Output the (X, Y) coordinate of the center of the cell containing the given text.  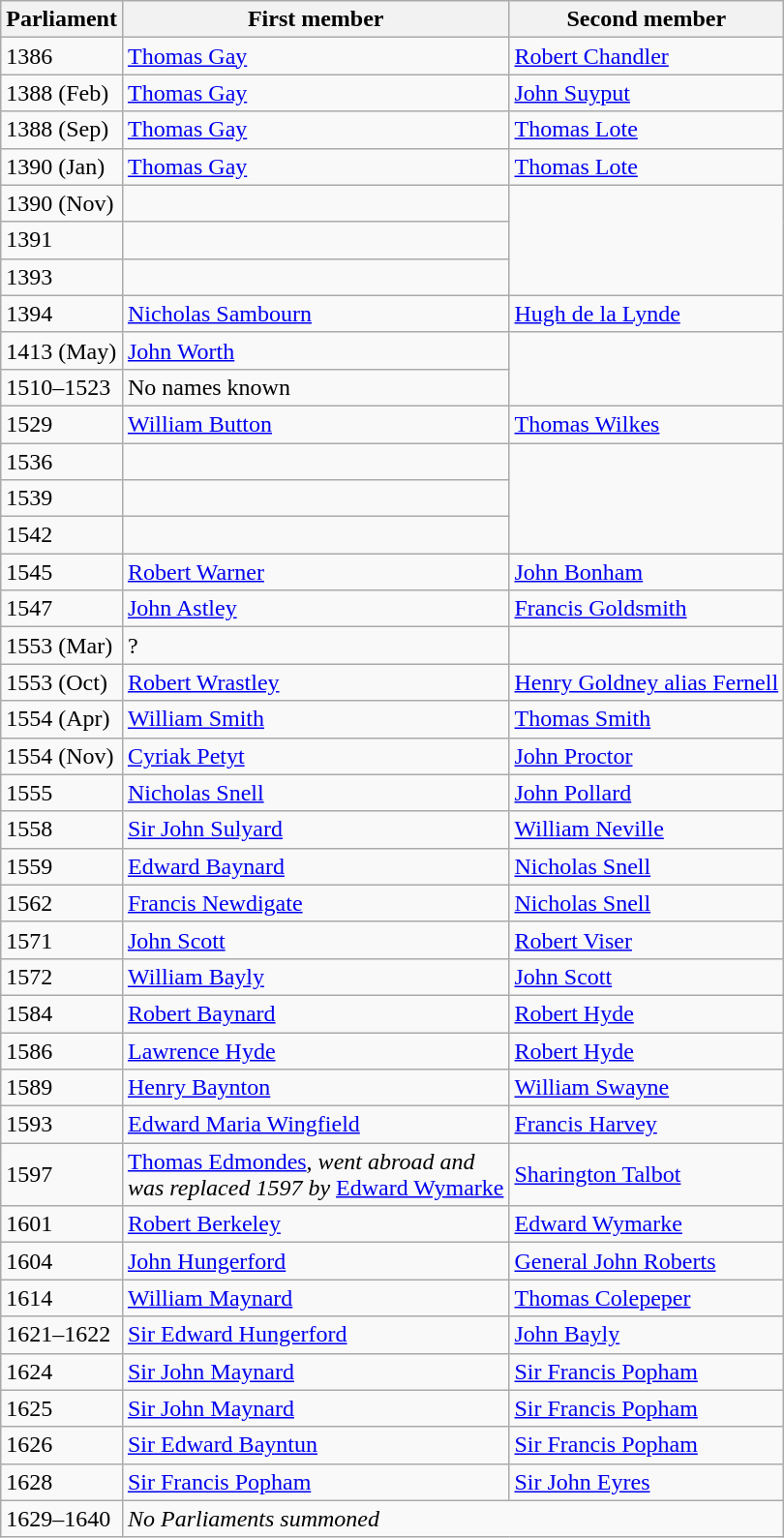
1614 (62, 1298)
1625 (62, 1408)
Francis Goldsmith (647, 609)
1624 (62, 1372)
Robert Viser (647, 940)
Edward Wymarke (647, 1224)
1388 (Sep) (62, 130)
Edward Maria Wingfield (316, 1125)
No names known (316, 387)
Thomas Edmondes, went abroad and was replaced 1597 by Edward Wymarke (316, 1175)
William Smith (316, 719)
1597 (62, 1175)
1391 (62, 240)
John Bonham (647, 572)
Robert Wrastley (316, 682)
Sir Edward Bayntun (316, 1445)
1413 (May) (62, 350)
Sir Edward Hungerford (316, 1335)
Francis Newdigate (316, 903)
1628 (62, 1482)
William Neville (647, 829)
1626 (62, 1445)
1558 (62, 829)
1629–1640 (62, 1519)
Robert Chandler (647, 56)
1536 (62, 462)
1593 (62, 1125)
1562 (62, 903)
John Hungerford (316, 1261)
Henry Goldney alias Fernell (647, 682)
Robert Warner (316, 572)
John Bayly (647, 1335)
General John Roberts (647, 1261)
1547 (62, 609)
1559 (62, 866)
1553 (Oct) (62, 682)
Sharington Talbot (647, 1175)
1586 (62, 1050)
Nicholas Sambourn (316, 314)
John Proctor (647, 756)
First member (316, 19)
1589 (62, 1088)
William Button (316, 424)
Lawrence Hyde (316, 1050)
1394 (62, 314)
1510–1523 (62, 387)
1572 (62, 977)
Henry Baynton (316, 1088)
John Suyput (647, 93)
Thomas Smith (647, 719)
1571 (62, 940)
Thomas Wilkes (647, 424)
1539 (62, 498)
1555 (62, 793)
Thomas Colepeper (647, 1298)
Edward Baynard (316, 866)
1388 (Feb) (62, 93)
1601 (62, 1224)
Robert Baynard (316, 1013)
Cyriak Petyt (316, 756)
John Astley (316, 609)
Hugh de la Lynde (647, 314)
Sir John Sulyard (316, 829)
1529 (62, 424)
William Swayne (647, 1088)
1604 (62, 1261)
Parliament (62, 19)
William Maynard (316, 1298)
1542 (62, 535)
1554 (Apr) (62, 719)
Sir John Eyres (647, 1482)
William Bayly (316, 977)
1584 (62, 1013)
Robert Berkeley (316, 1224)
John Worth (316, 350)
John Pollard (647, 793)
Francis Harvey (647, 1125)
No Parliaments summoned (453, 1519)
1545 (62, 572)
1386 (62, 56)
? (316, 646)
1393 (62, 277)
1554 (Nov) (62, 756)
1553 (Mar) (62, 646)
1390 (Jan) (62, 166)
1621–1622 (62, 1335)
1390 (Nov) (62, 203)
Second member (647, 19)
